Determine the (X, Y) coordinate at the center of the cell enclosing the given text.  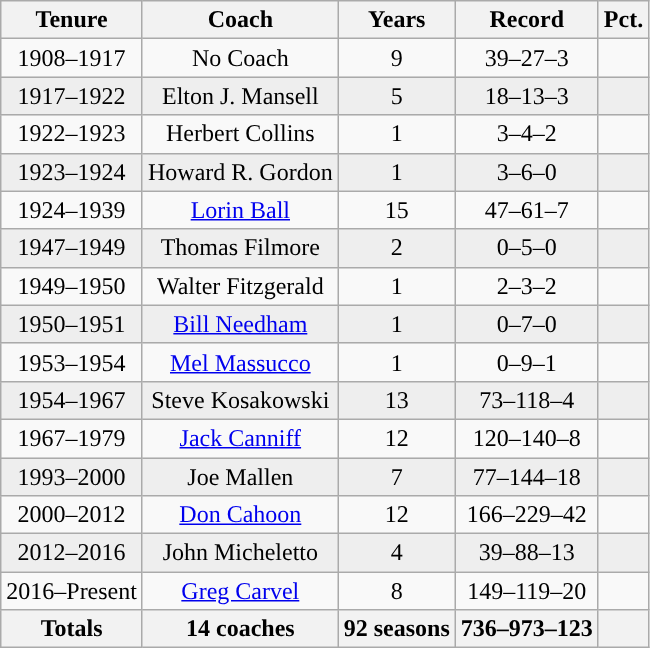
7 (396, 477)
No Coach (240, 58)
2016–Present (72, 591)
Walter Fitzgerald (240, 286)
47–61–7 (526, 210)
8 (396, 591)
9 (396, 58)
15 (396, 210)
2000–2012 (72, 515)
1953–1954 (72, 362)
Jack Canniff (240, 438)
1924–1939 (72, 210)
1993–2000 (72, 477)
1922–1923 (72, 134)
3–6–0 (526, 172)
Lorin Ball (240, 210)
92 seasons (396, 629)
1949–1950 (72, 286)
149–119–20 (526, 591)
5 (396, 96)
Elton J. Mansell (240, 96)
0–5–0 (526, 248)
39–27–3 (526, 58)
0–9–1 (526, 362)
1950–1951 (72, 324)
Totals (72, 629)
Steve Kosakowski (240, 400)
1923–1924 (72, 172)
Tenure (72, 20)
Bill Needham (240, 324)
2012–2016 (72, 553)
3–4–2 (526, 134)
John Micheletto (240, 553)
4 (396, 553)
Record (526, 20)
73–118–4 (526, 400)
Herbert Collins (240, 134)
120–140–8 (526, 438)
1947–1949 (72, 248)
Joe Mallen (240, 477)
Howard R. Gordon (240, 172)
0–7–0 (526, 324)
2 (396, 248)
1967–1979 (72, 438)
13 (396, 400)
Coach (240, 20)
Don Cahoon (240, 515)
Years (396, 20)
Pct. (623, 20)
1908–1917 (72, 58)
2–3–2 (526, 286)
Thomas Filmore (240, 248)
Mel Massucco (240, 362)
39–88–13 (526, 553)
736–973–123 (526, 629)
1954–1967 (72, 400)
77–144–18 (526, 477)
14 coaches (240, 629)
1917–1922 (72, 96)
18–13–3 (526, 96)
Greg Carvel (240, 591)
166–229–42 (526, 515)
